Return the [X, Y] coordinate for the center point of the cell that contains the specified text.  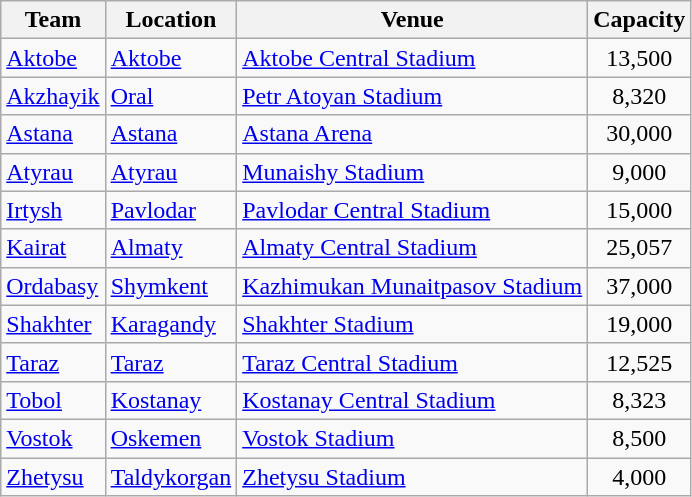
Vostok Stadium [412, 438]
Team [53, 20]
Akzhayik [53, 96]
Zhetysu Stadium [412, 477]
Oskemen [171, 438]
Pavlodar Central Stadium [412, 210]
8,320 [640, 96]
Almaty [171, 248]
Aktobe Central Stadium [412, 58]
Vostok [53, 438]
19,000 [640, 324]
30,000 [640, 134]
Zhetysu [53, 477]
12,525 [640, 362]
Ordabasy [53, 286]
25,057 [640, 248]
Kostanay [171, 400]
Shakhter Stadium [412, 324]
15,000 [640, 210]
Taldykorgan [171, 477]
37,000 [640, 286]
Location [171, 20]
Kairat [53, 248]
Astana Arena [412, 134]
Irtysh [53, 210]
8,500 [640, 438]
Petr Atoyan Stadium [412, 96]
Capacity [640, 20]
4,000 [640, 477]
Karagandy [171, 324]
9,000 [640, 172]
Oral [171, 96]
13,500 [640, 58]
8,323 [640, 400]
Venue [412, 20]
Almaty Central Stadium [412, 248]
Taraz Central Stadium [412, 362]
Kazhimukan Munaitpasov Stadium [412, 286]
Kostanay Central Stadium [412, 400]
Pavlodar [171, 210]
Munaishy Stadium [412, 172]
Shakhter [53, 324]
Tobol [53, 400]
Shymkent [171, 286]
